Find where the given text appears and provide that cell's center as [x, y] coordinate. 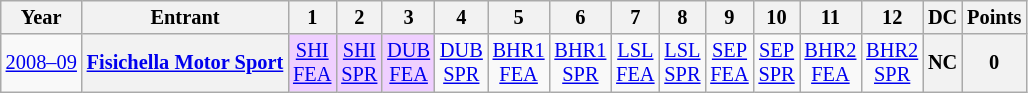
7 [635, 17]
11 [831, 17]
SHISPR [359, 63]
LSLFEA [635, 63]
BHR1SPR [580, 63]
SHIFEA [312, 63]
Points [994, 17]
6 [580, 17]
Entrant [185, 17]
9 [729, 17]
BHR2FEA [831, 63]
BHR2SPR [892, 63]
NC [942, 63]
DUBFEA [408, 63]
12 [892, 17]
SEPSPR [777, 63]
LSLSPR [682, 63]
2 [359, 17]
2008–09 [42, 63]
Fisichella Motor Sport [185, 63]
DUBSPR [462, 63]
8 [682, 17]
Year [42, 17]
DC [942, 17]
BHR1FEA [519, 63]
0 [994, 63]
5 [519, 17]
1 [312, 17]
4 [462, 17]
SEPFEA [729, 63]
10 [777, 17]
3 [408, 17]
